Output the [x, y] coordinate of the center of the cell containing the given text.  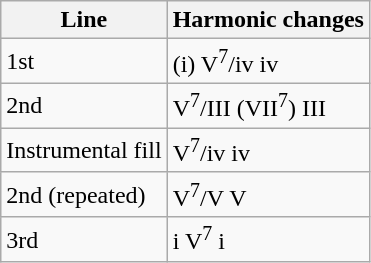
V7/iv iv [268, 150]
(i) V7/iv iv [268, 62]
Harmonic changes [268, 20]
Line [84, 20]
1st [84, 62]
Instrumental fill [84, 150]
2nd (repeated) [84, 194]
3rd [84, 240]
V7/V V [268, 194]
2nd [84, 106]
V7/III (VII7) III [268, 106]
i V7 i [268, 240]
